Return the (x, y) coordinate for the center point of the cell that contains the specified text.  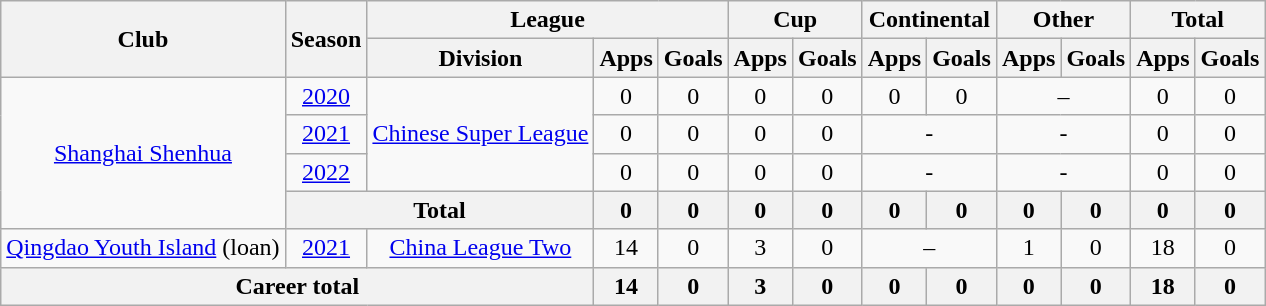
1 (1028, 248)
Division (480, 58)
2022 (326, 172)
Season (326, 39)
Career total (298, 286)
Chinese Super League (480, 134)
League (548, 20)
Shanghai Shenhua (143, 153)
China League Two (480, 248)
Other (1063, 20)
Cup (795, 20)
Club (143, 39)
Continental (929, 20)
2020 (326, 96)
Qingdao Youth Island (loan) (143, 248)
